Scan for the cell matching the given text and deliver its (x, y) coordinate at center. 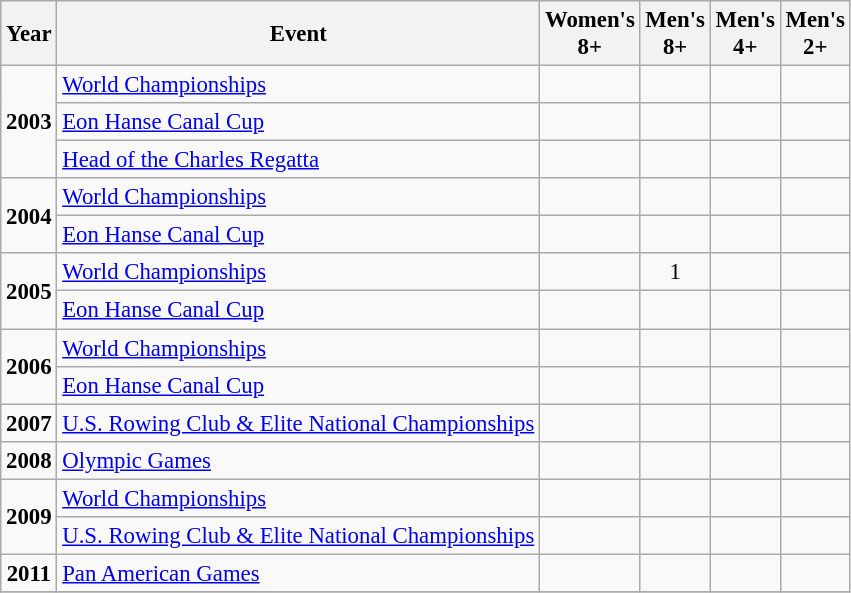
Women's 8+ (590, 34)
2011 (29, 573)
1 (675, 273)
2004 (29, 216)
Pan American Games (298, 573)
Men's 8+ (675, 34)
2005 (29, 292)
Men's 2+ (815, 34)
2007 (29, 423)
Men's 4+ (745, 34)
Olympic Games (298, 460)
Head of the Charles Regatta (298, 160)
Year (29, 34)
2008 (29, 460)
2009 (29, 516)
2003 (29, 122)
Event (298, 34)
2006 (29, 366)
